Locate the cell with the specified text and output its [X, Y] center coordinate. 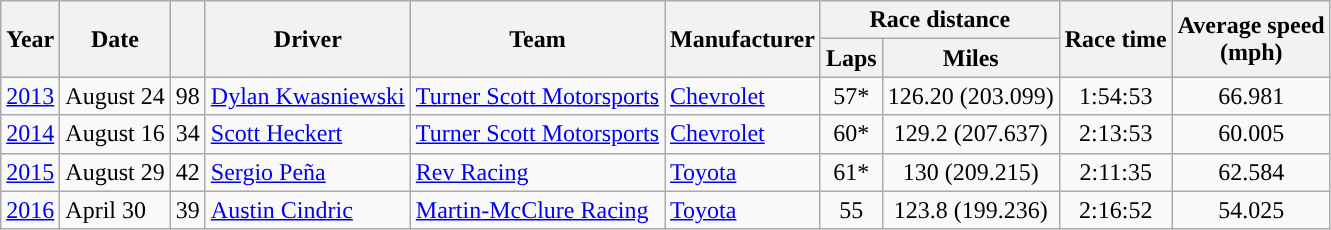
2:16:52 [1116, 210]
2015 [30, 172]
August 24 [115, 96]
Team [537, 39]
Sergio Peña [308, 172]
April 30 [115, 210]
130 (209.215) [970, 172]
54.025 [1251, 210]
2:11:35 [1116, 172]
42 [188, 172]
Martin-McClure Racing [537, 210]
Manufacturer [743, 39]
Date [115, 39]
Laps [851, 58]
August 16 [115, 134]
1:54:53 [1116, 96]
98 [188, 96]
39 [188, 210]
61* [851, 172]
Austin Cindric [308, 210]
2014 [30, 134]
Race time [1116, 39]
Race distance [940, 20]
Miles [970, 58]
2:13:53 [1116, 134]
Scott Heckert [308, 134]
55 [851, 210]
Average speed(mph) [1251, 39]
Dylan Kwasniewski [308, 96]
126.20 (203.099) [970, 96]
57* [851, 96]
62.584 [1251, 172]
August 29 [115, 172]
Driver [308, 39]
2016 [30, 210]
2013 [30, 96]
Year [30, 39]
66.981 [1251, 96]
34 [188, 134]
60* [851, 134]
60.005 [1251, 134]
129.2 (207.637) [970, 134]
123.8 (199.236) [970, 210]
Rev Racing [537, 172]
